Identify which cell holds the provided text, then report its (X, Y) central coordinate. 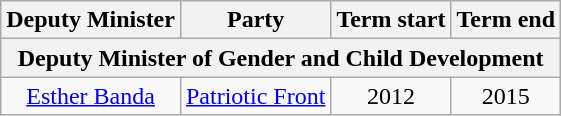
2015 (506, 96)
Deputy Minister of Gender and Child Development (281, 58)
Term end (506, 20)
Party (255, 20)
Esther Banda (91, 96)
2012 (391, 96)
Deputy Minister (91, 20)
Term start (391, 20)
Patriotic Front (255, 96)
